Locate the cell with the specified text and output its (x, y) center coordinate. 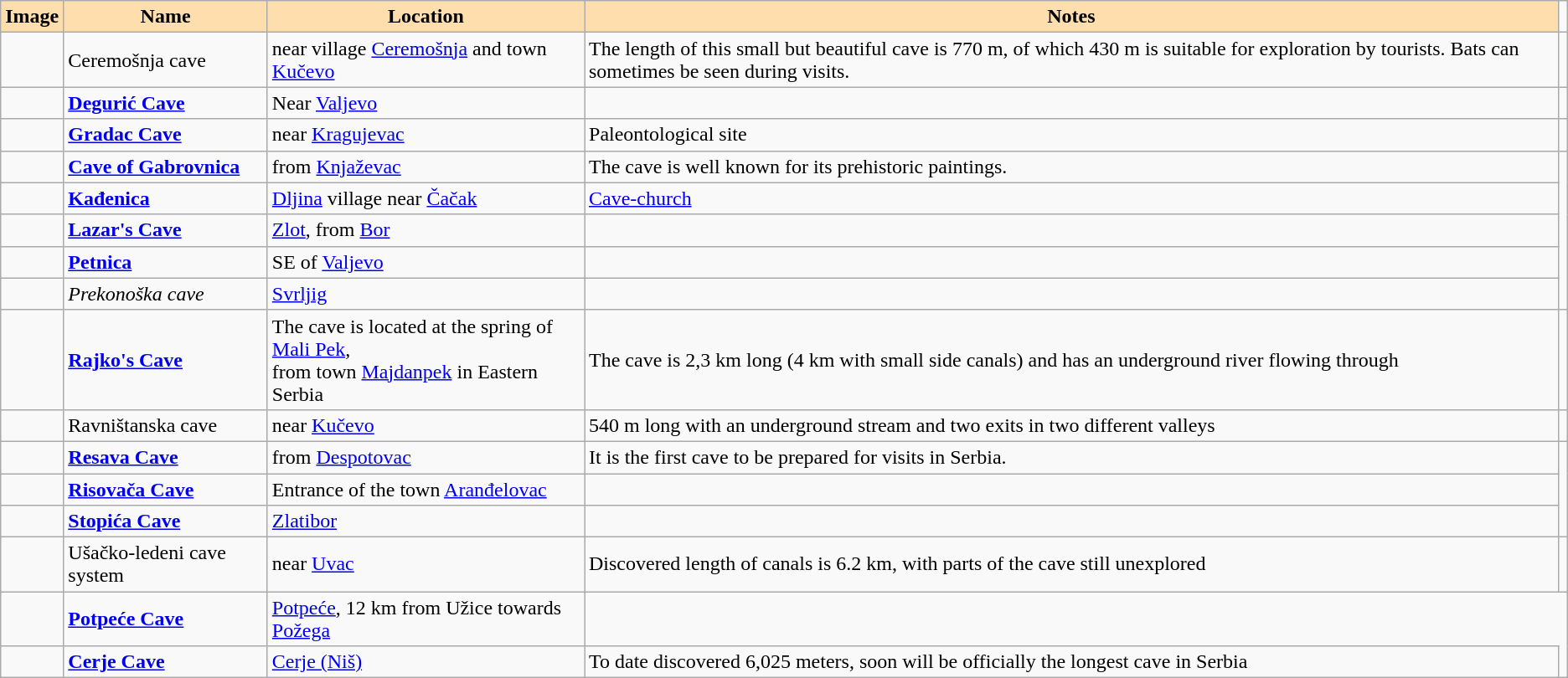
Entrance of the town Aranđelovac (426, 490)
near Uvac (426, 564)
Zlot, from Bor (426, 230)
near village Ceremošnja and town Kučevo (426, 60)
Notes (1072, 17)
Lazar's Cave (166, 230)
Location (426, 17)
Gradac Cave (166, 135)
It is the first cave to be prepared for visits in Serbia. (1072, 457)
from Despotovac (426, 457)
The cave is located at the spring of Mali Pek, from town Majdanpek in Eastern Serbia (426, 360)
To date discovered 6,025 meters, soon will be officially the longest cave in Serbia (1072, 662)
Cerje (Niš) (426, 662)
near Kragujevac (426, 135)
Potpeće, 12 km from Užice towards Požega (426, 619)
Potpeće Cave (166, 619)
Rajko's Cave (166, 360)
near Kučevo (426, 425)
Name (166, 17)
Cave of Gabrovnica (166, 167)
Ravništanska cave (166, 425)
Kađenica (166, 198)
Svrljig (426, 294)
Degurić Cave (166, 103)
Resava Cave (166, 457)
Dljina village near Čačak (426, 198)
Near Valjevo (426, 103)
Stopića Cave (166, 521)
Zlatibor (426, 521)
The cave is 2,3 km long (4 km with small side canals) and has an underground river flowing through (1072, 360)
Cerje Cave (166, 662)
Discovered length of canals is 6.2 km, with parts of the cave still unexplored (1072, 564)
Ušačko-ledeni cave system (166, 564)
Petnica (166, 262)
540 m long with an underground stream and two exits in two different valleys (1072, 425)
Cave-church (1072, 198)
Risovača Cave (166, 490)
Ceremošnja cave (166, 60)
from Knjaževac (426, 167)
Prekonoška cave (166, 294)
Image (32, 17)
The cave is well known for its prehistoric paintings. (1072, 167)
Paleontological site (1072, 135)
SE of Valjevo (426, 262)
